Output the (X, Y) coordinate of the center of the cell containing the given text.  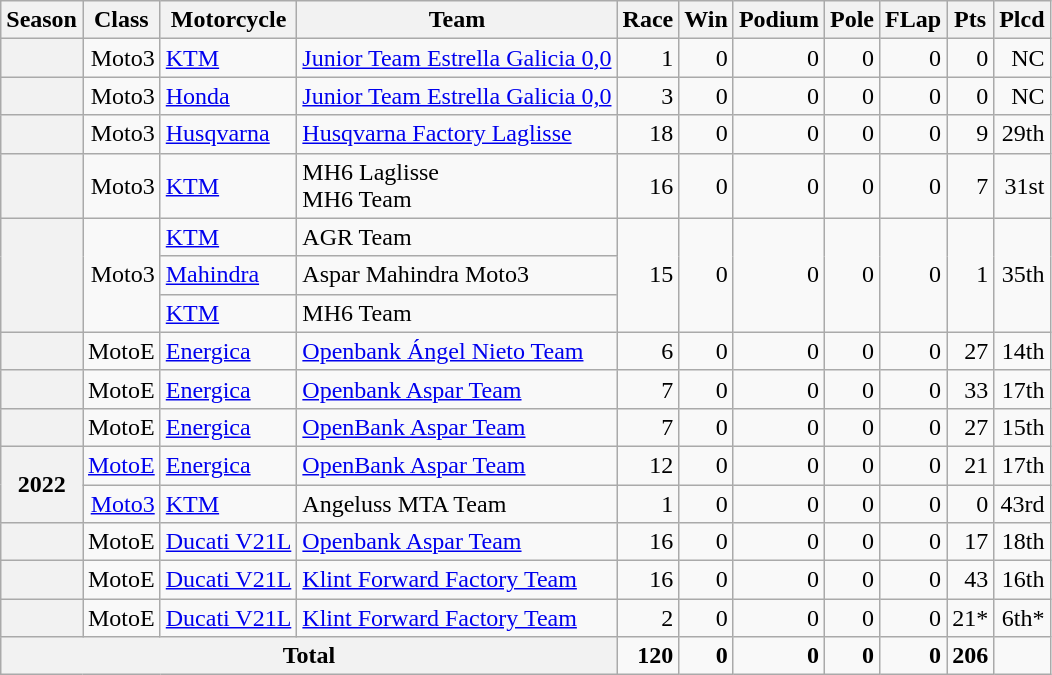
Podium (778, 20)
Season (42, 20)
2022 (42, 484)
17 (970, 542)
Aspar Mahindra Moto3 (457, 275)
43 (970, 580)
21 (970, 465)
6th* (1022, 618)
Win (706, 20)
12 (648, 465)
35th (1022, 275)
Pole (852, 20)
FLap (914, 20)
29th (1022, 134)
3 (648, 96)
2 (648, 618)
18 (648, 134)
Class (121, 20)
33 (970, 389)
Husqvarna (228, 134)
15th (1022, 427)
15 (648, 275)
AGR Team (457, 237)
Angeluss MTA Team (457, 503)
Team (457, 20)
Pts (970, 20)
120 (648, 656)
Openbank Ángel Nieto Team (457, 351)
6 (648, 351)
Husqvarna Factory Laglisse (457, 134)
206 (970, 656)
14th (1022, 351)
Motorcycle (228, 20)
Plcd (1022, 20)
18th (1022, 542)
MH6 Team (457, 313)
9 (970, 134)
MH6 LaglisseMH6 Team (457, 186)
43rd (1022, 503)
21* (970, 618)
16th (1022, 580)
Race (648, 20)
Mahindra (228, 275)
Honda (228, 96)
Total (309, 656)
31st (1022, 186)
